Return the [X, Y] coordinate for the center point of the cell that contains the specified text.  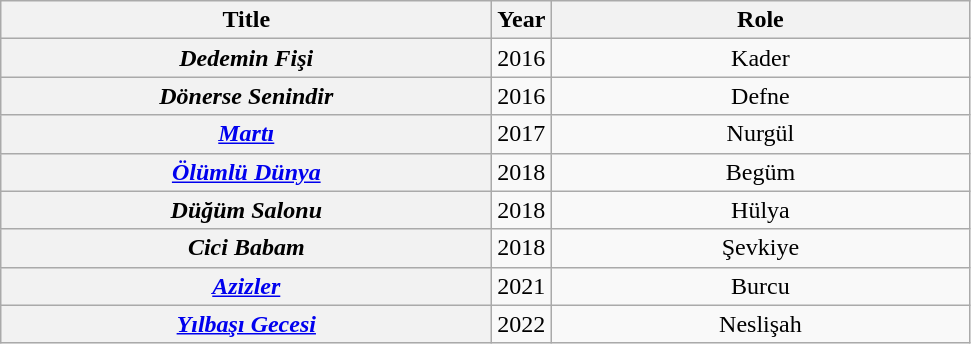
Hülya [760, 210]
Martı [246, 134]
Role [760, 20]
Dönerse Senindir [246, 96]
Kader [760, 58]
Nurgül [760, 134]
Defne [760, 96]
Düğüm Salonu [246, 210]
Şevkiye [760, 248]
2021 [522, 286]
Begüm [760, 172]
Azizler [246, 286]
Title [246, 20]
Burcu [760, 286]
2017 [522, 134]
Neslişah [760, 324]
Yılbaşı Gecesi [246, 324]
Year [522, 20]
Dedemin Fişi [246, 58]
Cici Babam [246, 248]
Ölümlü Dünya [246, 172]
2022 [522, 324]
